Determine the (x, y) coordinate at the center of the cell enclosing the given text.  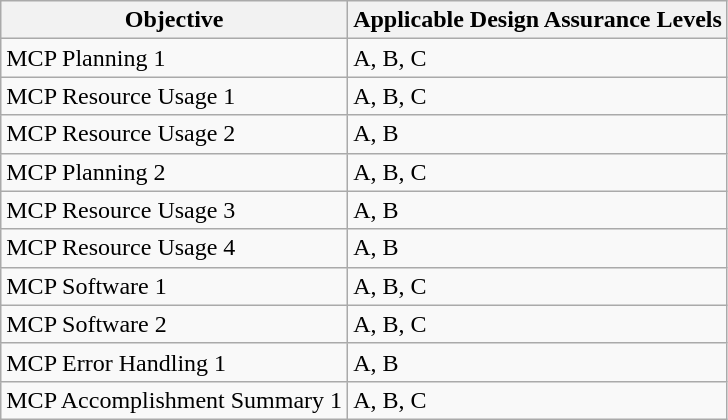
Objective (174, 20)
MCP Planning 1 (174, 58)
MCP Planning 2 (174, 172)
MCP Software 2 (174, 324)
MCP Resource Usage 3 (174, 210)
MCP Software 1 (174, 286)
Applicable Design Assurance Levels (538, 20)
MCP Resource Usage 2 (174, 134)
MCP Resource Usage 1 (174, 96)
MCP Accomplishment Summary 1 (174, 400)
MCP Error Handling 1 (174, 362)
MCP Resource Usage 4 (174, 248)
